Pinpoint the cell where the given text exists, returning its (x, y) midpoint coordinate. 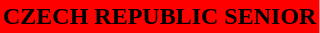
CZECH REPUBLIC SENIOR (160, 16)
